Locate the cell with the specified text and output its (x, y) center coordinate. 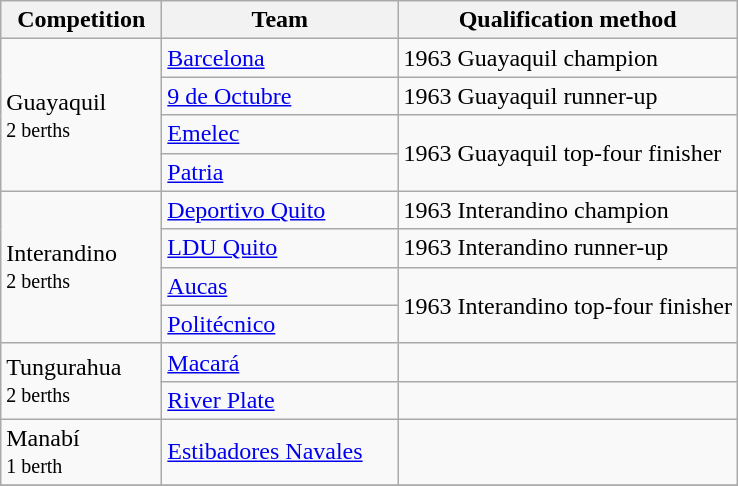
Macará (280, 362)
9 de Octubre (280, 96)
Qualification method (568, 20)
Tungurahua2 berths (82, 381)
Manabí1 berth (82, 452)
LDU Quito (280, 248)
Emelec (280, 134)
Deportivo Quito (280, 210)
1963 Interandino runner-up (568, 248)
Estibadores Navales (280, 452)
Interandino2 berths (82, 267)
1963 Guayaquil champion (568, 58)
Team (280, 20)
Competition (82, 20)
Aucas (280, 286)
Barcelona (280, 58)
1963 Interandino top-four finisher (568, 305)
Patria (280, 172)
Guayaquil2 berths (82, 115)
River Plate (280, 400)
1963 Guayaquil runner-up (568, 96)
Politécnico (280, 324)
1963 Guayaquil top-four finisher (568, 153)
1963 Interandino champion (568, 210)
